Pinpoint the cell where the given text exists, returning its [X, Y] midpoint coordinate. 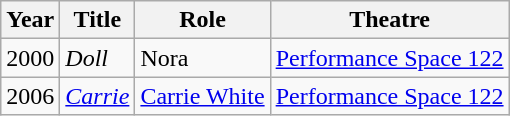
Role [202, 20]
Nora [202, 58]
2006 [30, 96]
Carrie [98, 96]
2000 [30, 58]
Doll [98, 58]
Carrie White [202, 96]
Theatre [390, 20]
Year [30, 20]
Title [98, 20]
